Provide the [x, y] coordinate of the cell's center where the given text is located.  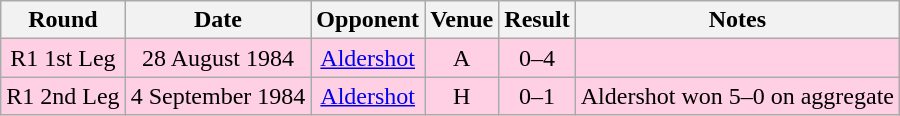
Notes [737, 20]
4 September 1984 [218, 96]
R1 2nd Leg [63, 96]
Date [218, 20]
Venue [462, 20]
0–1 [537, 96]
Round [63, 20]
Result [537, 20]
28 August 1984 [218, 58]
0–4 [537, 58]
Aldershot won 5–0 on aggregate [737, 96]
R1 1st Leg [63, 58]
Opponent [368, 20]
A [462, 58]
H [462, 96]
